Return (X, Y) of the center of cell containing provided text 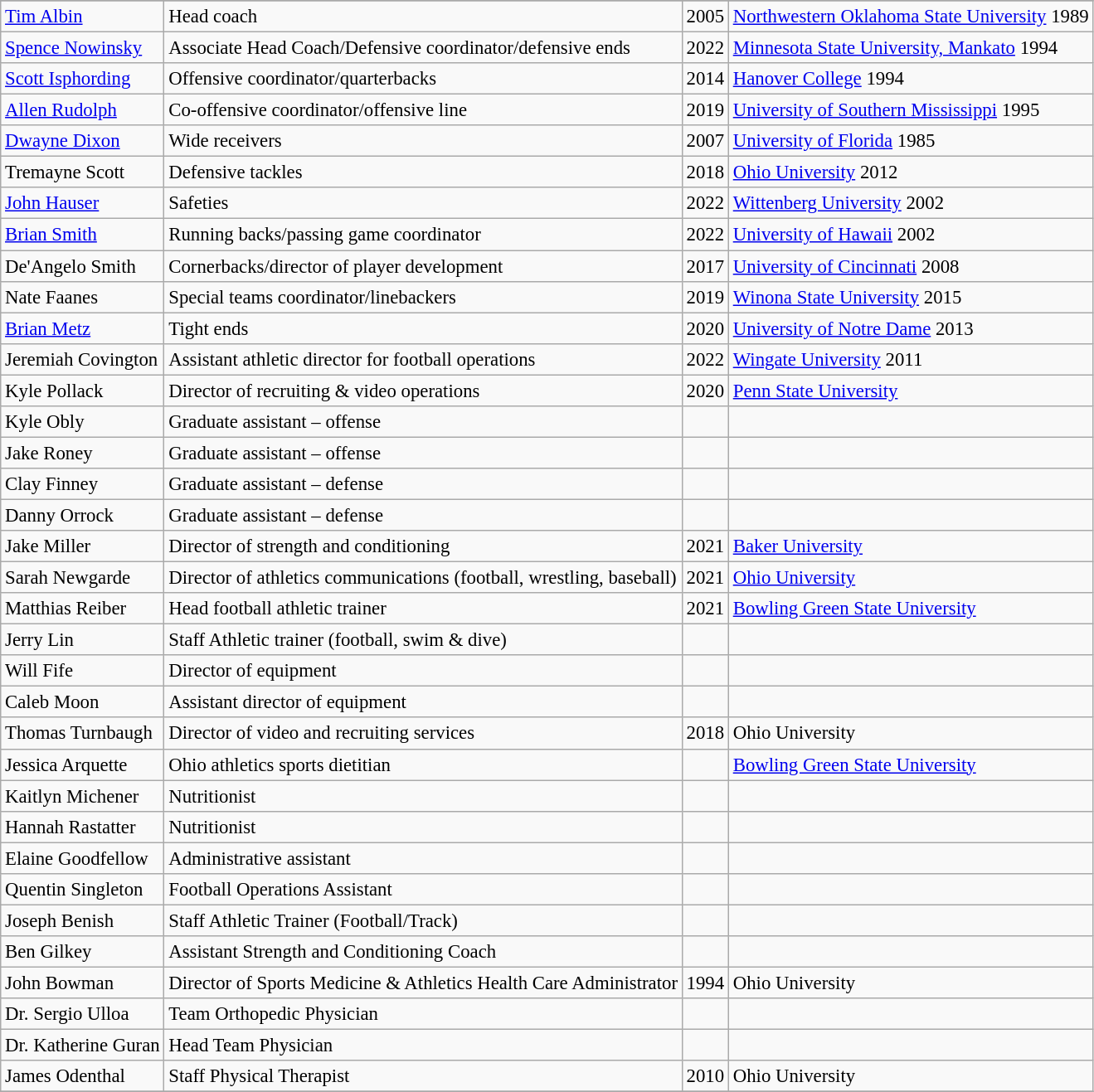
James Odenthal (83, 1076)
Clay Finney (83, 484)
John Hauser (83, 203)
Head football athletic trainer (423, 609)
Cornerbacks/director of player development (423, 266)
Ohio University 2012 (911, 172)
1994 (705, 983)
Kyle Pollack (83, 391)
Dr. Sergio Ulloa (83, 1014)
Will Fife (83, 671)
John Bowman (83, 983)
Co-offensive coordinator/offensive line (423, 110)
Staff Physical Therapist (423, 1076)
Kyle Obly (83, 422)
Director of athletics communications (football, wrestling, baseball) (423, 578)
Jake Roney (83, 453)
Defensive tackles (423, 172)
Thomas Turnbaugh (83, 734)
Jerry Lin (83, 640)
Director of equipment (423, 671)
Hannah Rastatter (83, 827)
Jake Miller (83, 546)
Hanover College 1994 (911, 79)
Joseph Benish (83, 920)
2010 (705, 1076)
Kaitlyn Michener (83, 796)
University of Florida 1985 (911, 141)
University of Cincinnati 2008 (911, 266)
Quentin Singleton (83, 890)
2017 (705, 266)
Assistant athletic director for football operations (423, 359)
De'Angelo Smith (83, 266)
Sarah Newgarde (83, 578)
Penn State University (911, 391)
Nate Faanes (83, 297)
University of Notre Dame 2013 (911, 328)
Ohio athletics sports dietitian (423, 764)
University of Southern Mississippi 1995 (911, 110)
Northwestern Oklahoma State University 1989 (911, 17)
Spence Nowinsky (83, 48)
Scott Isphording (83, 79)
Director of video and recruiting services (423, 734)
Winona State University 2015 (911, 297)
Assistant director of equipment (423, 702)
Brian Metz (83, 328)
Safeties (423, 203)
Baker University (911, 546)
Staff Athletic trainer (football, swim & dive) (423, 640)
Allen Rudolph (83, 110)
Tremayne Scott (83, 172)
Head Team Physician (423, 1046)
Tim Albin (83, 17)
Caleb Moon (83, 702)
Football Operations Assistant (423, 890)
Tight ends (423, 328)
Ben Gilkey (83, 952)
2014 (705, 79)
Associate Head Coach/Defensive coordinator/defensive ends (423, 48)
Assistant Strength and Conditioning Coach (423, 952)
Director of Sports Medicine & Athletics Health Care Administrator (423, 983)
Running backs/passing game coordinator (423, 235)
University of Hawaii 2002 (911, 235)
Jessica Arquette (83, 764)
Jeremiah Covington (83, 359)
Administrative assistant (423, 858)
Minnesota State University, Mankato 1994 (911, 48)
2007 (705, 141)
Wittenberg University 2002 (911, 203)
Director of recruiting & video operations (423, 391)
Team Orthopedic Physician (423, 1014)
Head coach (423, 17)
Danny Orrock (83, 515)
Elaine Goodfellow (83, 858)
2005 (705, 17)
Offensive coordinator/quarterbacks (423, 79)
Wide receivers (423, 141)
Wingate University 2011 (911, 359)
Matthias Reiber (83, 609)
Dwayne Dixon (83, 141)
Brian Smith (83, 235)
Director of strength and conditioning (423, 546)
Staff Athletic Trainer (Football/Track) (423, 920)
Dr. Katherine Guran (83, 1046)
Special teams coordinator/linebackers (423, 297)
